Extract the (x, y) coordinate from the center of the cell holding the provided text.  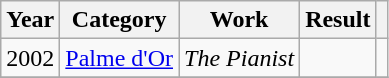
Result (338, 20)
Work (240, 20)
Category (120, 20)
Year (30, 20)
Palme d'Or (120, 58)
The Pianist (240, 58)
2002 (30, 58)
